Detect which cell encompasses the target text, then output its (x, y) center coordinate. 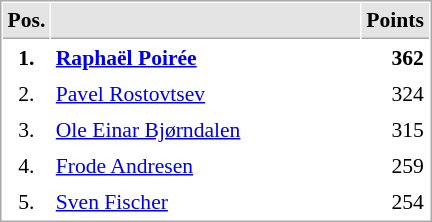
324 (396, 93)
Pos. (26, 21)
Points (396, 21)
259 (396, 165)
Pavel Rostovtsev (206, 93)
254 (396, 201)
Frode Andresen (206, 165)
315 (396, 129)
3. (26, 129)
4. (26, 165)
Sven Fischer (206, 201)
362 (396, 57)
1. (26, 57)
5. (26, 201)
2. (26, 93)
Ole Einar Bjørndalen (206, 129)
Raphaël Poirée (206, 57)
